Identify which cell holds the provided text, then report its (X, Y) central coordinate. 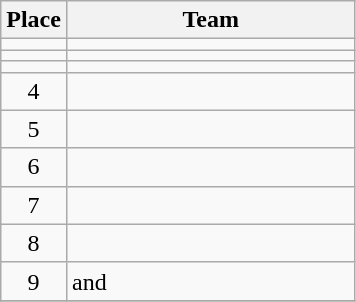
Place (34, 20)
8 (34, 243)
Team (210, 20)
6 (34, 167)
4 (34, 91)
5 (34, 129)
7 (34, 205)
and (210, 281)
9 (34, 281)
